From the cell containing the given text, extract its center point as [x, y] coordinate. 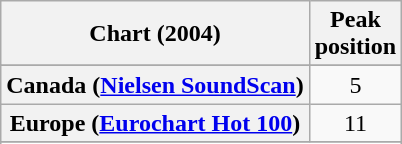
Canada (Nielsen SoundScan) [155, 85]
5 [355, 85]
Peakposition [355, 34]
Europe (Eurochart Hot 100) [155, 123]
Chart (2004) [155, 34]
11 [355, 123]
